For the text-containing cell, return its midpoint in [x, y] coordinate format. 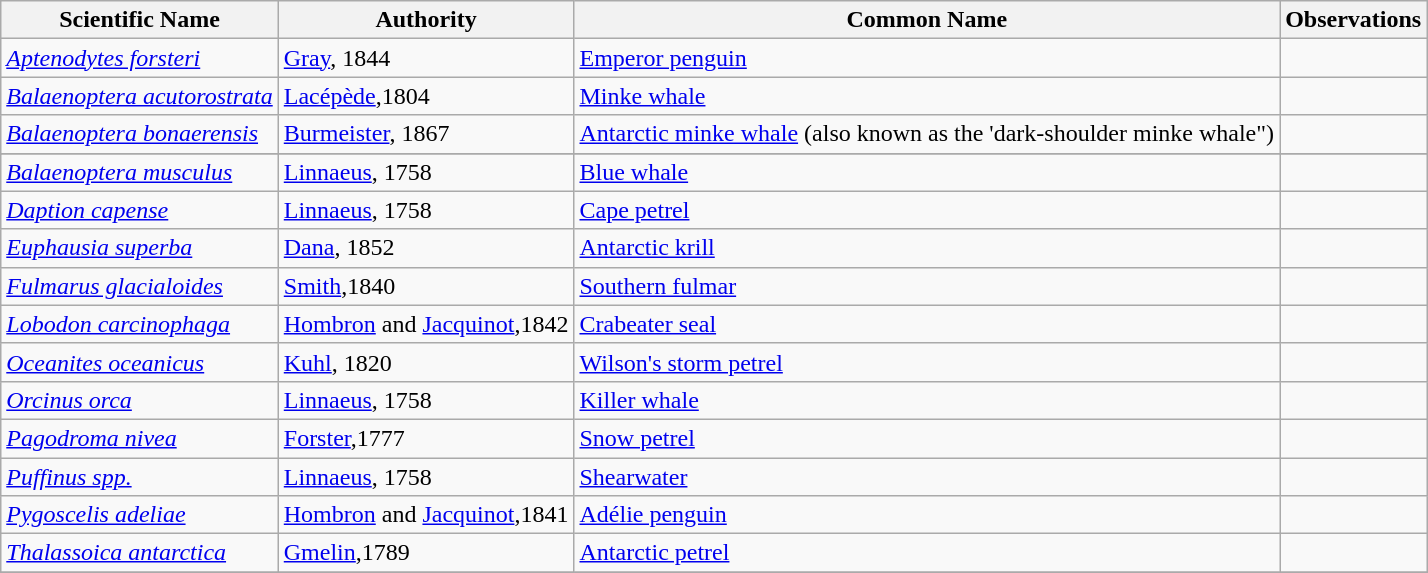
Lacépède,1804 [426, 96]
Cape petrel [927, 210]
Observations [1354, 20]
Euphausia superba [140, 248]
Daption capense [140, 210]
Pagodroma nivea [140, 438]
Aptenodytes forsteri [140, 58]
Gmelin,1789 [426, 553]
Crabeater seal [927, 324]
Burmeister, 1867 [426, 134]
Orcinus orca [140, 400]
Smith,1840 [426, 286]
Shearwater [927, 477]
Emperor penguin [927, 58]
Balaenoptera acutorostrata [140, 96]
Blue whale [927, 172]
Authority [426, 20]
Balaenoptera musculus [140, 172]
Gray, 1844 [426, 58]
Antarctic petrel [927, 553]
Scientific Name [140, 20]
Hombron and Jacquinot,1842 [426, 324]
Forster,1777 [426, 438]
Antarctic krill [927, 248]
Balaenoptera bonaerensis [140, 134]
Hombron and Jacquinot,1841 [426, 515]
Lobodon carcinophaga [140, 324]
Common Name [927, 20]
Snow petrel [927, 438]
Puffinus spp. [140, 477]
Antarctic minke whale (also known as the 'dark-shoulder minke whale") [927, 134]
Minke whale [927, 96]
Fulmarus glacialoides [140, 286]
Adélie penguin [927, 515]
Southern fulmar [927, 286]
Thalassoica antarctica [140, 553]
Oceanites oceanicus [140, 362]
Pygoscelis adeliae [140, 515]
Kuhl, 1820 [426, 362]
Killer whale [927, 400]
Wilson's storm petrel [927, 362]
Dana, 1852 [426, 248]
